Scan for the cell matching the given text and deliver its (x, y) coordinate at center. 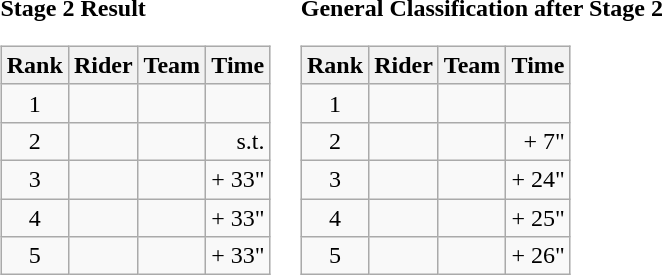
s.t. (238, 141)
+ 26" (538, 256)
+ 24" (538, 179)
+ 25" (538, 217)
+ 7" (538, 141)
